Scan for the cell matching the given text and deliver its (X, Y) coordinate at center. 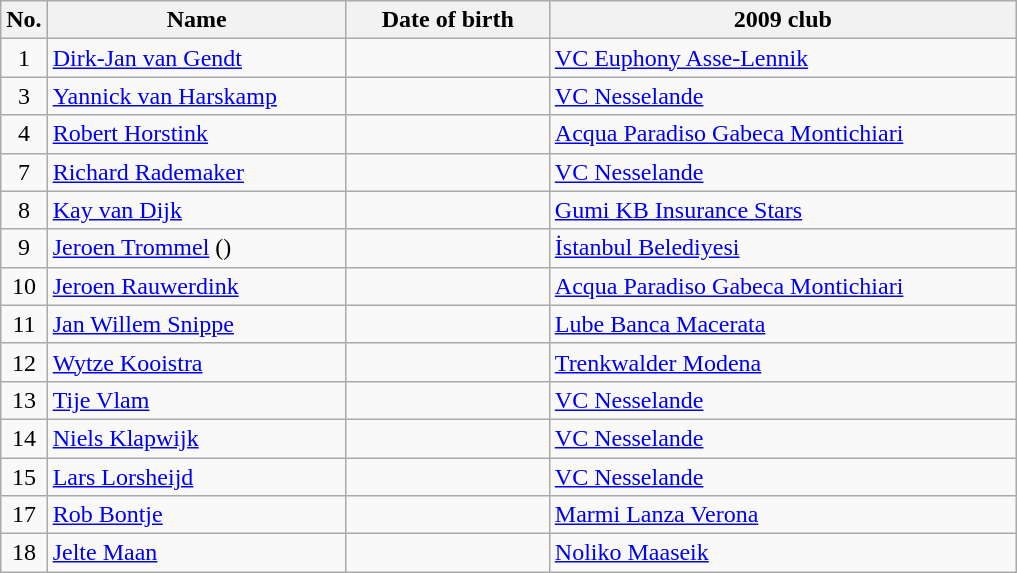
Tije Vlam (196, 400)
4 (24, 134)
Noliko Maaseik (782, 553)
1 (24, 58)
Yannick van Harskamp (196, 96)
10 (24, 286)
3 (24, 96)
VC Euphony Asse-Lennik (782, 58)
2009 club (782, 20)
12 (24, 362)
Wytze Kooistra (196, 362)
8 (24, 210)
Rob Bontje (196, 515)
Dirk-Jan van Gendt (196, 58)
İstanbul Belediyesi (782, 248)
Robert Horstink (196, 134)
Marmi Lanza Verona (782, 515)
Jeroen Trommel () (196, 248)
11 (24, 324)
Jelte Maan (196, 553)
14 (24, 438)
15 (24, 477)
Gumi KB Insurance Stars (782, 210)
13 (24, 400)
Richard Rademaker (196, 172)
No. (24, 20)
Jan Willem Snippe (196, 324)
Trenkwalder Modena (782, 362)
Kay van Dijk (196, 210)
Date of birth (448, 20)
Name (196, 20)
17 (24, 515)
Niels Klapwijk (196, 438)
Lars Lorsheijd (196, 477)
7 (24, 172)
9 (24, 248)
Jeroen Rauwerdink (196, 286)
18 (24, 553)
Lube Banca Macerata (782, 324)
